Capture the cell that displays the provided text and extract its (X, Y) central coordinate. 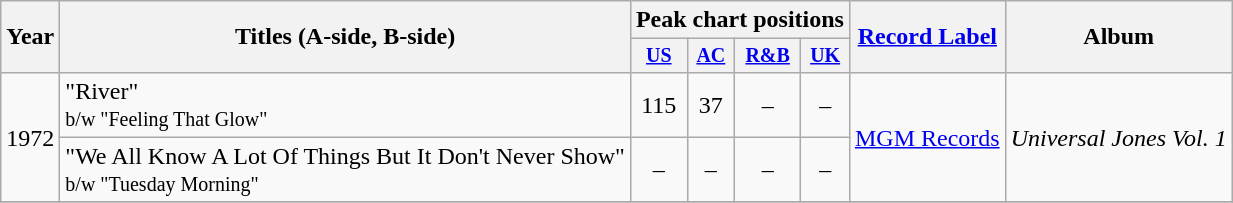
"River"b/w "Feeling That Glow" (346, 104)
115 (658, 104)
UK (826, 56)
Titles (A-side, B-side) (346, 37)
US (658, 56)
Record Label (927, 37)
MGM Records (927, 137)
Year (30, 37)
37 (710, 104)
Peak chart positions (740, 20)
R&B (767, 56)
Universal Jones Vol. 1 (1118, 137)
Album (1118, 37)
AC (710, 56)
"We All Know A Lot Of Things But It Don't Never Show"b/w "Tuesday Morning" (346, 170)
1972 (30, 137)
